Return the [x, y] coordinate for the center point of the cell that contains the specified text.  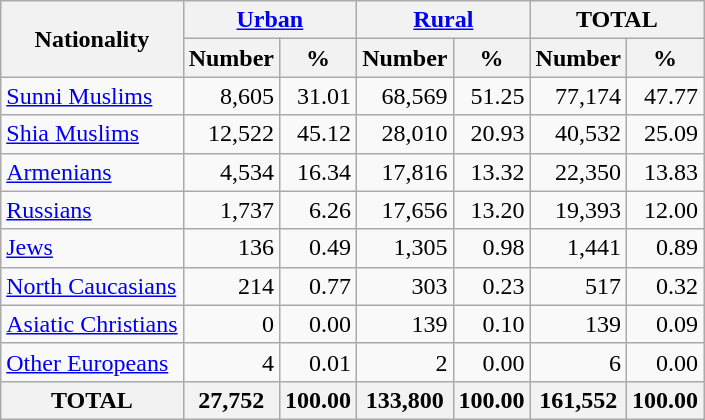
0.09 [664, 324]
Rural [444, 20]
31.01 [318, 96]
6.26 [318, 210]
2 [405, 362]
0.49 [318, 248]
0.23 [492, 286]
27,752 [231, 400]
Urban [270, 20]
Russians [92, 210]
28,010 [405, 134]
517 [578, 286]
25.09 [664, 134]
0.01 [318, 362]
51.25 [492, 96]
0.98 [492, 248]
136 [231, 248]
North Caucasians [92, 286]
17,656 [405, 210]
Nationality [92, 39]
4 [231, 362]
40,532 [578, 134]
13.83 [664, 172]
133,800 [405, 400]
Sunni Muslims [92, 96]
0 [231, 324]
20.93 [492, 134]
0.10 [492, 324]
45.12 [318, 134]
8,605 [231, 96]
47.77 [664, 96]
214 [231, 286]
22,350 [578, 172]
Shia Muslims [92, 134]
19,393 [578, 210]
1,441 [578, 248]
16.34 [318, 172]
1,305 [405, 248]
17,816 [405, 172]
13.32 [492, 172]
Other Europeans [92, 362]
0.32 [664, 286]
12.00 [664, 210]
13.20 [492, 210]
4,534 [231, 172]
161,552 [578, 400]
0.77 [318, 286]
12,522 [231, 134]
Jews [92, 248]
0.89 [664, 248]
6 [578, 362]
Armenians [92, 172]
1,737 [231, 210]
68,569 [405, 96]
303 [405, 286]
Asiatic Christians [92, 324]
77,174 [578, 96]
